For the text-containing cell, return its midpoint in [x, y] coordinate format. 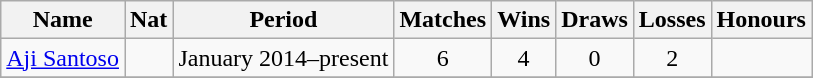
Honours [761, 20]
Losses [672, 20]
January 2014–present [284, 58]
6 [443, 58]
2 [672, 58]
Aji Santoso [63, 58]
0 [595, 58]
Draws [595, 20]
Period [284, 20]
Name [63, 20]
Nat [148, 20]
Wins [524, 20]
Matches [443, 20]
4 [524, 58]
